Pinpoint the cell where the given text exists, returning its [x, y] midpoint coordinate. 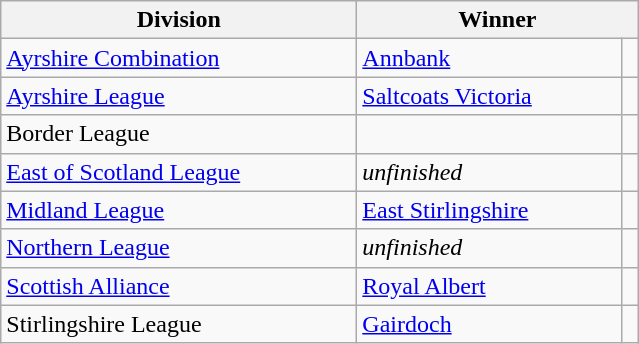
Saltcoats Victoria [490, 96]
Border League [179, 134]
Scottish Alliance [179, 286]
Royal Albert [490, 286]
Northern League [179, 248]
East of Scotland League [179, 172]
Gairdoch [490, 324]
Division [179, 20]
Annbank [490, 58]
East Stirlingshire [490, 210]
Ayrshire League [179, 96]
Midland League [179, 210]
Winner [498, 20]
Ayrshire Combination [179, 58]
Stirlingshire League [179, 324]
